Capture the cell that displays the provided text and extract its [x, y] central coordinate. 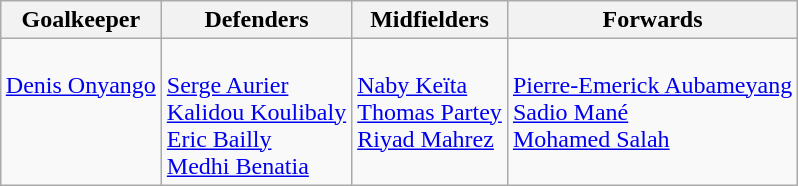
Serge Aurier Kalidou Koulibaly Eric Bailly Medhi Benatia [256, 112]
Forwards [652, 20]
Goalkeeper [80, 20]
Naby Keïta Thomas Partey Riyad Mahrez [430, 112]
Midfielders [430, 20]
Denis Onyango [80, 112]
Defenders [256, 20]
Pierre-Emerick Aubameyang Sadio Mané Mohamed Salah [652, 112]
